Return (x, y) of the center of cell containing provided text 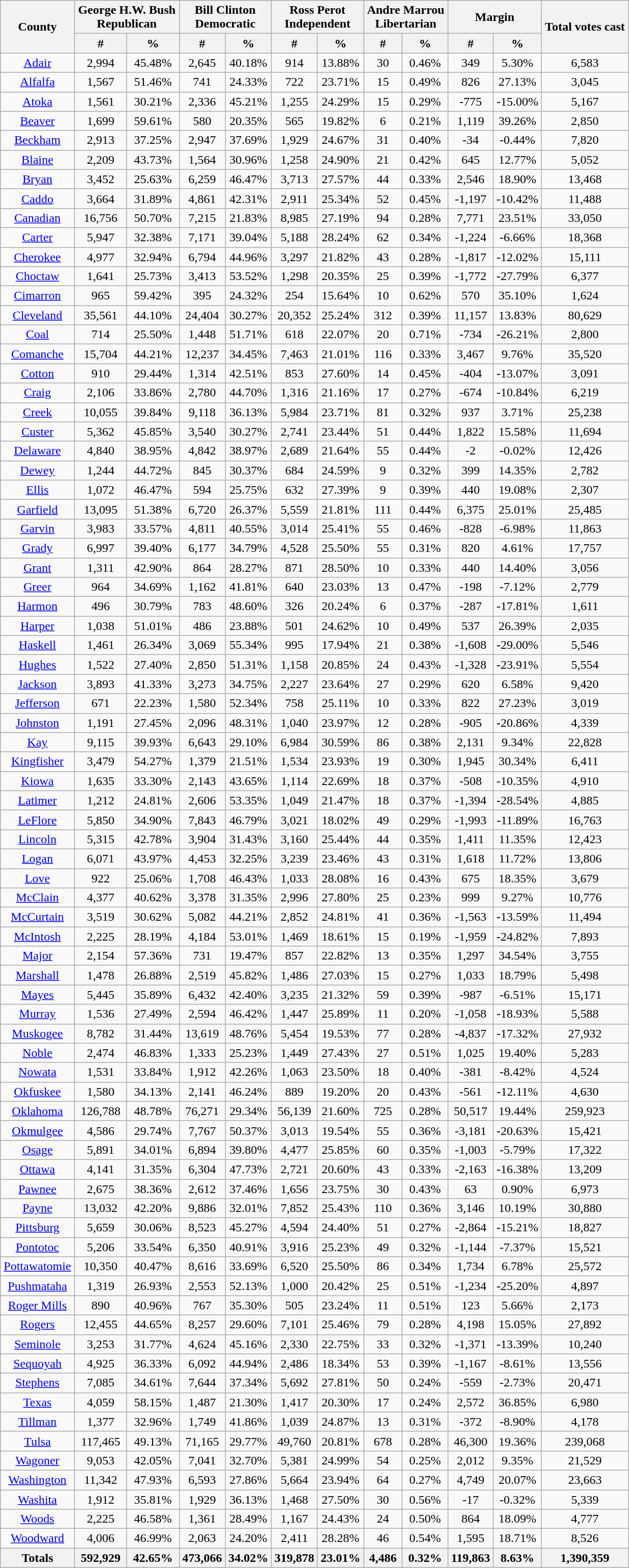
-0.44% (517, 140)
-372 (470, 1422)
21.01% (340, 354)
2,209 (101, 160)
1,641 (101, 276)
871 (294, 568)
19.40% (517, 1053)
-17.81% (517, 606)
12,426 (585, 451)
-10.84% (517, 393)
2,721 (294, 1169)
15.58% (517, 432)
1,311 (101, 568)
Beaver (38, 121)
-15.21% (517, 1228)
722 (294, 82)
21.47% (340, 800)
3,297 (294, 257)
Washita (38, 1499)
19.47% (248, 956)
36.85% (517, 1402)
5,315 (101, 839)
110 (383, 1208)
12,423 (585, 839)
4,897 (585, 1286)
22.07% (340, 335)
Coal (38, 335)
580 (202, 121)
21.81% (340, 509)
7,171 (202, 237)
43.97% (153, 858)
-559 (470, 1383)
27.80% (340, 898)
19.54% (340, 1130)
3,253 (101, 1344)
25.43% (340, 1208)
20.81% (340, 1441)
1,461 (101, 645)
Dewey (38, 470)
9,118 (202, 412)
34.45% (248, 354)
-20.86% (517, 723)
46.24% (248, 1092)
6,071 (101, 858)
1,822 (470, 432)
-1,197 (470, 198)
23.03% (340, 587)
20.85% (340, 665)
30.96% (248, 160)
-734 (470, 335)
2,994 (101, 63)
13.88% (340, 63)
-1,328 (470, 665)
40.91% (248, 1247)
27.49% (153, 1014)
505 (294, 1305)
4,453 (202, 858)
80,629 (585, 315)
758 (294, 703)
13.83% (517, 315)
Craig (38, 393)
18,368 (585, 237)
19.53% (340, 1033)
6,973 (585, 1189)
13,095 (101, 509)
3,519 (101, 917)
32.01% (248, 1208)
30.62% (153, 917)
27.57% (340, 179)
2,012 (470, 1460)
6,092 (202, 1363)
-4,837 (470, 1033)
0.62% (425, 296)
473,066 (202, 1558)
Choctaw (38, 276)
1,611 (585, 606)
46.43% (248, 878)
Noble (38, 1053)
Atoka (38, 102)
29.10% (248, 742)
40.18% (248, 63)
10,350 (101, 1267)
33.57% (153, 528)
39.26% (517, 121)
39.40% (153, 548)
56,139 (294, 1111)
16,756 (101, 218)
0.42% (425, 160)
-10.35% (517, 781)
44.96% (248, 257)
-1,234 (470, 1286)
6.58% (517, 684)
24.87% (340, 1422)
Tillman (38, 1422)
LeFlore (38, 820)
-905 (470, 723)
25.24% (340, 315)
45.21% (248, 102)
43.65% (248, 781)
53.52% (248, 276)
-1,144 (470, 1247)
965 (101, 296)
64 (383, 1480)
Payne (38, 1208)
826 (470, 82)
52.13% (248, 1286)
39.93% (153, 742)
5,167 (585, 102)
8,985 (294, 218)
13,556 (585, 1363)
922 (101, 878)
12.77% (517, 160)
Pontotoc (38, 1247)
25.01% (517, 509)
Beckham (38, 140)
2,606 (202, 800)
2,035 (585, 626)
25.63% (153, 179)
2,947 (202, 140)
79 (383, 1325)
4,925 (101, 1363)
32.94% (153, 257)
Adair (38, 63)
0.54% (425, 1538)
81 (383, 412)
1,749 (202, 1422)
1,734 (470, 1267)
47.73% (248, 1169)
395 (202, 296)
910 (101, 373)
Stephens (38, 1383)
4,006 (101, 1538)
-34 (470, 140)
30.37% (248, 470)
6,593 (202, 1480)
2,330 (294, 1344)
-1,959 (470, 937)
-1,772 (470, 276)
3,467 (470, 354)
3,679 (585, 878)
Logan (38, 858)
Pawnee (38, 1189)
1,167 (294, 1519)
0.21% (425, 121)
28.49% (248, 1519)
26.39% (517, 626)
1,708 (202, 878)
-8.90% (517, 1422)
2,227 (294, 684)
12,455 (101, 1325)
2,063 (202, 1538)
Ottawa (38, 1169)
19 (383, 762)
Canadian (38, 218)
41 (383, 917)
23.44% (340, 432)
Kingfisher (38, 762)
45.85% (153, 432)
45.82% (248, 975)
52.34% (248, 703)
4,141 (101, 1169)
1,447 (294, 1014)
-7.37% (517, 1247)
16,763 (585, 820)
McIntosh (38, 937)
23.93% (340, 762)
51.46% (153, 82)
40.47% (153, 1267)
645 (470, 160)
Texas (38, 1402)
48.76% (248, 1033)
-2,163 (470, 1169)
-381 (470, 1072)
2,800 (585, 335)
6,350 (202, 1247)
30.06% (153, 1228)
2,780 (202, 393)
31.43% (248, 839)
Ross PerotIndependent (317, 17)
Tulsa (38, 1441)
1,119 (470, 121)
6,377 (585, 276)
-13.59% (517, 917)
9.27% (517, 898)
4,749 (470, 1480)
9,420 (585, 684)
Kiowa (38, 781)
6,520 (294, 1267)
34.61% (153, 1383)
1,333 (202, 1053)
1,449 (294, 1053)
53 (383, 1363)
-404 (470, 373)
54 (383, 1460)
-13.07% (517, 373)
42.05% (153, 1460)
42.40% (248, 995)
5,984 (294, 412)
27.43% (340, 1053)
11,863 (585, 528)
-6.66% (517, 237)
-1,993 (470, 820)
5,498 (585, 975)
6,432 (202, 995)
42.51% (248, 373)
37.34% (248, 1383)
-1,394 (470, 800)
41.33% (153, 684)
-1,167 (470, 1363)
7,463 (294, 354)
58.15% (153, 1402)
42.65% (153, 1558)
2,594 (202, 1014)
537 (470, 626)
Comanche (38, 354)
14.40% (517, 568)
7,820 (585, 140)
Cimarron (38, 296)
39.04% (248, 237)
0.50% (425, 1519)
33,050 (585, 218)
42.26% (248, 1072)
5,052 (585, 160)
349 (470, 63)
24.29% (340, 102)
Carter (38, 237)
George H.W. BushRepublican (127, 17)
-1,563 (470, 917)
5,554 (585, 665)
8,616 (202, 1267)
5,850 (101, 820)
675 (470, 878)
34.02% (248, 1558)
1,379 (202, 762)
999 (470, 898)
16 (383, 878)
6,219 (585, 393)
12,237 (202, 354)
4,528 (294, 548)
3,013 (294, 1130)
3,540 (202, 432)
117,465 (101, 1441)
4,842 (202, 451)
1,212 (101, 800)
76,271 (202, 1111)
620 (470, 684)
45.16% (248, 1344)
-1,608 (470, 645)
11.35% (517, 839)
496 (101, 606)
51.71% (248, 335)
853 (294, 373)
50,517 (470, 1111)
26.37% (248, 509)
13,468 (585, 179)
31.77% (153, 1344)
1,319 (101, 1286)
Blaine (38, 160)
18.71% (517, 1538)
Rogers (38, 1325)
28.28% (340, 1538)
46.79% (248, 820)
2,645 (202, 63)
15,704 (101, 354)
4,885 (585, 800)
Grant (38, 568)
Grady (38, 548)
32.70% (248, 1460)
48.31% (248, 723)
5,692 (294, 1383)
632 (294, 490)
1,567 (101, 82)
5,082 (202, 917)
725 (383, 1111)
50 (383, 1383)
40.55% (248, 528)
3,019 (585, 703)
44.94% (248, 1363)
-24.82% (517, 937)
2,131 (470, 742)
5,362 (101, 432)
38.97% (248, 451)
-775 (470, 102)
Major (38, 956)
25.34% (340, 198)
1,534 (294, 762)
23.97% (340, 723)
32.38% (153, 237)
Bill ClintonDemocratic (225, 17)
21.64% (340, 451)
10,055 (101, 412)
20.24% (340, 606)
6,304 (202, 1169)
592,929 (101, 1558)
5,339 (585, 1499)
9.34% (517, 742)
60 (383, 1150)
25.11% (340, 703)
7,843 (202, 820)
3,413 (202, 276)
48.60% (248, 606)
4,184 (202, 937)
1,624 (585, 296)
34.90% (153, 820)
28.19% (153, 937)
11,494 (585, 917)
34.01% (153, 1150)
23.50% (340, 1072)
21.83% (248, 218)
Andre MarrouLibertarian (406, 17)
Muskogee (38, 1033)
-15.00% (517, 102)
45.27% (248, 1228)
31 (383, 140)
27.86% (248, 1480)
10,240 (585, 1344)
49.13% (153, 1441)
3,160 (294, 839)
914 (294, 63)
2,154 (101, 956)
21.32% (340, 995)
-2 (470, 451)
937 (470, 412)
4,198 (470, 1325)
33.30% (153, 781)
0.56% (425, 1499)
-27.79% (517, 276)
30.34% (517, 762)
34.13% (153, 1092)
35.81% (153, 1499)
42.78% (153, 839)
25,485 (585, 509)
53.01% (248, 937)
Okfuskee (38, 1092)
Margin (495, 17)
24.90% (340, 160)
30.79% (153, 606)
49,760 (294, 1441)
35,561 (101, 315)
30.21% (153, 102)
1,561 (101, 102)
5,206 (101, 1247)
Jackson (38, 684)
Hughes (38, 665)
4,586 (101, 1130)
48.78% (153, 1111)
27.45% (153, 723)
25.75% (248, 490)
-287 (470, 606)
312 (383, 315)
13,209 (585, 1169)
15,521 (585, 1247)
40.62% (153, 898)
Cherokee (38, 257)
678 (383, 1441)
0.90% (517, 1189)
51.01% (153, 626)
46.99% (153, 1538)
116 (383, 354)
6,177 (202, 548)
-1,224 (470, 237)
13,619 (202, 1033)
52 (383, 198)
18.90% (517, 179)
-674 (470, 393)
-987 (470, 995)
3,091 (585, 373)
29.77% (248, 1441)
55.34% (248, 645)
2,307 (585, 490)
1,487 (202, 1402)
1,478 (101, 975)
3,755 (585, 956)
44.72% (153, 470)
111 (383, 509)
-1,003 (470, 1150)
2,689 (294, 451)
59.42% (153, 296)
845 (202, 470)
5,588 (585, 1014)
25,572 (585, 1267)
671 (101, 703)
31.44% (153, 1033)
29.74% (153, 1130)
30.59% (340, 742)
25.41% (340, 528)
17,757 (585, 548)
2,336 (202, 102)
0.19% (425, 937)
11,488 (585, 198)
McCurtain (38, 917)
-1,817 (470, 257)
-2,864 (470, 1228)
2,519 (202, 975)
28.27% (248, 568)
9,115 (101, 742)
20,471 (585, 1383)
1,417 (294, 1402)
-12.11% (517, 1092)
-8.61% (517, 1363)
18,827 (585, 1228)
4,861 (202, 198)
29.34% (248, 1111)
1,595 (470, 1538)
23.75% (340, 1189)
Murray (38, 1014)
Bryan (38, 179)
1,039 (294, 1422)
27.50% (340, 1499)
Woodward (38, 1538)
-5.79% (517, 1150)
42.20% (153, 1208)
3,273 (202, 684)
570 (470, 296)
18.02% (340, 820)
41.81% (248, 587)
17,322 (585, 1150)
18.09% (517, 1519)
Seminole (38, 1344)
0.30% (425, 762)
Johnston (38, 723)
19.36% (517, 1441)
-17 (470, 1499)
21.51% (248, 762)
24.20% (248, 1538)
126,788 (101, 1111)
4.61% (517, 548)
25,238 (585, 412)
21.30% (248, 1402)
37.69% (248, 140)
6,259 (202, 179)
33 (383, 1344)
Washington (38, 1480)
17.94% (340, 645)
2,911 (294, 198)
4,524 (585, 1072)
46 (383, 1538)
9.76% (517, 354)
Cotton (38, 373)
5,381 (294, 1460)
1,000 (294, 1286)
27,932 (585, 1033)
1,564 (202, 160)
Garvin (38, 528)
8,782 (101, 1033)
15.05% (517, 1325)
23.46% (340, 858)
37.46% (248, 1189)
3,045 (585, 82)
501 (294, 626)
4,777 (585, 1519)
4,059 (101, 1402)
-2.73% (517, 1383)
63 (470, 1189)
Jefferson (38, 703)
7,101 (294, 1325)
Custer (38, 432)
Creek (38, 412)
25.06% (153, 878)
326 (294, 606)
-8.42% (517, 1072)
1,448 (202, 335)
399 (470, 470)
26.88% (153, 975)
5,445 (101, 995)
3,021 (294, 820)
Okmulgee (38, 1130)
-0.02% (517, 451)
34.54% (517, 956)
-11.89% (517, 820)
684 (294, 470)
783 (202, 606)
6,980 (585, 1402)
1,040 (294, 723)
1,618 (470, 858)
1,469 (294, 937)
1,255 (294, 102)
22,828 (585, 742)
22.82% (340, 956)
62 (383, 237)
7,767 (202, 1130)
3,904 (202, 839)
44.10% (153, 315)
28.24% (340, 237)
3,983 (101, 528)
Garfield (38, 509)
1,162 (202, 587)
32.96% (153, 1422)
20.30% (340, 1402)
6,720 (202, 509)
9.35% (517, 1460)
46,300 (470, 1441)
1,316 (294, 393)
123 (470, 1305)
15,111 (585, 257)
594 (202, 490)
1,314 (202, 373)
2,096 (202, 723)
23.01% (340, 1558)
28.08% (340, 878)
25.44% (340, 839)
731 (202, 956)
3,664 (101, 198)
1,635 (101, 781)
46.42% (248, 1014)
Osage (38, 1150)
-13.39% (517, 1344)
-7.12% (517, 587)
0.25% (425, 1460)
19.08% (517, 490)
889 (294, 1092)
4,910 (585, 781)
1,536 (101, 1014)
50.70% (153, 218)
7,852 (294, 1208)
3,069 (202, 645)
44.70% (248, 393)
486 (202, 626)
15,421 (585, 1130)
46.83% (153, 1053)
0.47% (425, 587)
-828 (470, 528)
24.40% (340, 1228)
24.62% (340, 626)
27.03% (340, 975)
McClain (38, 898)
25.73% (153, 276)
18.34% (340, 1363)
24,404 (202, 315)
34.75% (248, 684)
2,913 (101, 140)
995 (294, 645)
1,486 (294, 975)
24.99% (340, 1460)
1,411 (470, 839)
46.58% (153, 1519)
5,546 (585, 645)
6,894 (202, 1150)
4,840 (101, 451)
3,239 (294, 858)
4,486 (383, 1558)
-10.42% (517, 198)
21.82% (340, 257)
239,068 (585, 1441)
County (38, 27)
18.61% (340, 937)
44.65% (153, 1325)
27.39% (340, 490)
2,486 (294, 1363)
-6.51% (517, 995)
35.30% (248, 1305)
Totals (38, 1558)
23.64% (340, 684)
-28.54% (517, 800)
3,916 (294, 1247)
34.69% (153, 587)
59.61% (153, 121)
857 (294, 956)
-23.91% (517, 665)
10.19% (517, 1208)
Woods (38, 1519)
1,063 (294, 1072)
Sequoyah (38, 1363)
2,141 (202, 1092)
13,032 (101, 1208)
1,377 (101, 1422)
33.86% (153, 393)
1,361 (202, 1519)
2,741 (294, 432)
6,997 (101, 548)
21,529 (585, 1460)
Alfalfa (38, 82)
25.89% (340, 1014)
18.35% (517, 878)
38.36% (153, 1189)
11.72% (517, 858)
20.60% (340, 1169)
36.33% (153, 1363)
19.44% (517, 1111)
5,454 (294, 1033)
6,643 (202, 742)
14 (383, 373)
5,559 (294, 509)
319,878 (294, 1558)
3,146 (470, 1208)
37.25% (153, 140)
6,984 (294, 742)
Marshall (38, 975)
34.79% (248, 548)
21.60% (340, 1111)
6.78% (517, 1267)
35,520 (585, 354)
1,298 (294, 276)
41.86% (248, 1422)
24.43% (340, 1519)
31.89% (153, 198)
1,158 (294, 665)
28.50% (340, 568)
Pushmataha (38, 1286)
2,782 (585, 470)
3,893 (101, 684)
Pittsburg (38, 1228)
8,523 (202, 1228)
Harmon (38, 606)
39.80% (248, 1150)
1,191 (101, 723)
1,049 (294, 800)
2,572 (470, 1402)
4,624 (202, 1344)
33.69% (248, 1267)
1,699 (101, 121)
27.60% (340, 373)
964 (101, 587)
7,215 (202, 218)
3,014 (294, 528)
3,056 (585, 568)
24.67% (340, 140)
14.35% (517, 470)
23,663 (585, 1480)
714 (101, 335)
4,630 (585, 1092)
Oklahoma (38, 1111)
45.48% (153, 63)
19.82% (340, 121)
1,114 (294, 781)
5.30% (517, 63)
22.75% (340, 1344)
640 (294, 587)
1,945 (470, 762)
2,474 (101, 1053)
-20.63% (517, 1130)
8,257 (202, 1325)
-0.32% (517, 1499)
1,297 (470, 956)
Greer (38, 587)
3,378 (202, 898)
27.23% (517, 703)
618 (294, 335)
1,522 (101, 665)
2,143 (202, 781)
38.95% (153, 451)
Latimer (38, 800)
-1,058 (470, 1014)
7,771 (470, 218)
20.07% (517, 1480)
51.38% (153, 509)
27.40% (153, 665)
822 (470, 703)
Total votes cast (585, 27)
1,390,359 (585, 1558)
29.44% (153, 373)
24.32% (248, 296)
4,178 (585, 1422)
2,106 (101, 393)
4,594 (294, 1228)
3,452 (101, 179)
Harper (38, 626)
Delaware (38, 451)
-198 (470, 587)
27.19% (340, 218)
23.24% (340, 1305)
24.59% (340, 470)
3,713 (294, 179)
2,553 (202, 1286)
57.36% (153, 956)
71,165 (202, 1441)
-17.32% (517, 1033)
5,283 (585, 1053)
2,852 (294, 917)
Love (38, 878)
51.31% (248, 665)
-508 (470, 781)
40.96% (153, 1305)
23.51% (517, 218)
26.34% (153, 645)
25.85% (340, 1150)
19.20% (340, 1092)
77 (383, 1033)
2,779 (585, 587)
890 (101, 1305)
30,880 (585, 1208)
Kay (38, 742)
820 (470, 548)
25.46% (340, 1325)
12 (383, 723)
-3,181 (470, 1130)
Lincoln (38, 839)
33.54% (153, 1247)
20,352 (294, 315)
35.89% (153, 995)
22.69% (340, 781)
9,053 (101, 1460)
29.60% (248, 1325)
42.90% (153, 568)
4,477 (294, 1150)
Caddo (38, 198)
47.93% (153, 1480)
35.10% (517, 296)
1,025 (470, 1053)
565 (294, 121)
3.71% (517, 412)
7,893 (585, 937)
6,583 (585, 63)
2,173 (585, 1305)
6,375 (470, 509)
24.33% (248, 82)
27,892 (585, 1325)
Roger Mills (38, 1305)
4,377 (101, 898)
4,811 (202, 528)
Ellis (38, 490)
22.23% (153, 703)
5,664 (294, 1480)
Wagoner (38, 1460)
-16.38% (517, 1169)
8,526 (585, 1538)
8.63% (517, 1558)
33.84% (153, 1072)
23.88% (248, 626)
1,656 (294, 1189)
-25.20% (517, 1286)
1,531 (101, 1072)
9,886 (202, 1208)
2,546 (470, 179)
5,659 (101, 1228)
20.42% (340, 1286)
1,468 (294, 1499)
6,411 (585, 762)
32.25% (248, 858)
10,776 (585, 898)
59 (383, 995)
23.94% (340, 1480)
-26.21% (517, 335)
27.13% (517, 82)
3,235 (294, 995)
13,806 (585, 858)
43.73% (153, 160)
Nowata (38, 1072)
50.37% (248, 1130)
1,244 (101, 470)
-561 (470, 1092)
54.27% (153, 762)
-1,371 (470, 1344)
-6.98% (517, 528)
741 (202, 82)
-18.93% (517, 1014)
11,342 (101, 1480)
4,977 (101, 257)
1,038 (101, 626)
2,996 (294, 898)
53.35% (248, 800)
4,339 (585, 723)
5,188 (294, 237)
21.16% (340, 393)
1,258 (294, 160)
0.71% (425, 335)
7,085 (101, 1383)
7,041 (202, 1460)
11,694 (585, 432)
5,947 (101, 237)
6,794 (202, 257)
39.84% (153, 412)
11,157 (470, 315)
119,863 (470, 1558)
15,171 (585, 995)
7,644 (202, 1383)
3,479 (101, 762)
27.81% (340, 1383)
-12.02% (517, 257)
15.64% (340, 296)
Pottawatomie (38, 1267)
5,891 (101, 1150)
259,923 (585, 1111)
-29.00% (517, 645)
254 (294, 296)
Cleveland (38, 315)
0.20% (425, 1014)
Mayes (38, 995)
2,612 (202, 1189)
767 (202, 1305)
94 (383, 218)
Haskell (38, 645)
26.93% (153, 1286)
5.66% (517, 1305)
0.23% (425, 898)
2,675 (101, 1189)
1,072 (101, 490)
2,411 (294, 1538)
18.79% (517, 975)
42.31% (248, 198)
